Scan for the cell matching the given text and deliver its (X, Y) coordinate at center. 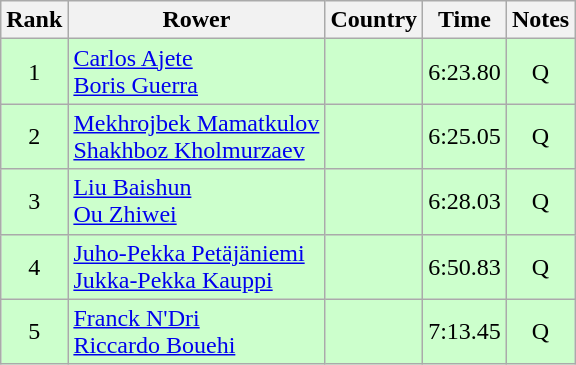
5 (34, 332)
6:50.83 (465, 266)
1 (34, 72)
Notes (540, 20)
6:28.03 (465, 202)
2 (34, 136)
3 (34, 202)
7:13.45 (465, 332)
Rank (34, 20)
Rower (196, 20)
4 (34, 266)
Franck N'DriRiccardo Bouehi (196, 332)
Time (465, 20)
Juho-Pekka PetäjäniemiJukka-Pekka Kauppi (196, 266)
Country (374, 20)
Carlos AjeteBoris Guerra (196, 72)
6:25.05 (465, 136)
Liu BaishunOu Zhiwei (196, 202)
Mekhrojbek MamatkulovShakhboz Kholmurzaev (196, 136)
6:23.80 (465, 72)
